From the cell containing the given text, extract its center point as (x, y) coordinate. 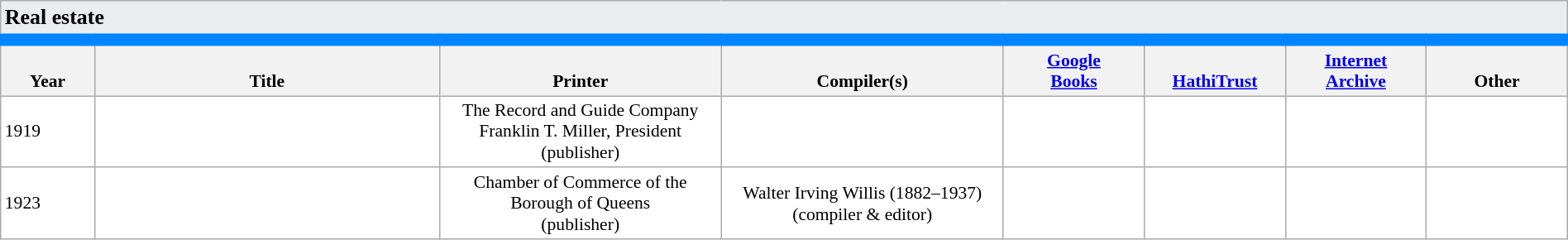
Title (266, 68)
Year (48, 68)
Walter Irving Willis (1882–1937)(compiler & editor) (862, 204)
1923 (48, 204)
Chamber of Commerce of the Borough of Queens(publisher) (581, 204)
Real estate (784, 20)
GoogleBooks (1073, 68)
Other (1497, 68)
InternetArchive (1355, 68)
1919 (48, 132)
The Record and Guide CompanyFranklin T. Miller, President(publisher) (581, 132)
Printer (581, 68)
Compiler(s) (862, 68)
HathiTrust (1215, 68)
